Identify which cell holds the provided text, then report its [x, y] central coordinate. 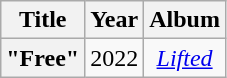
Title [43, 20]
Year [114, 20]
2022 [114, 58]
Lifted [185, 58]
Album [185, 20]
"Free" [43, 58]
